For the text-containing cell, return its midpoint in (X, Y) coordinate format. 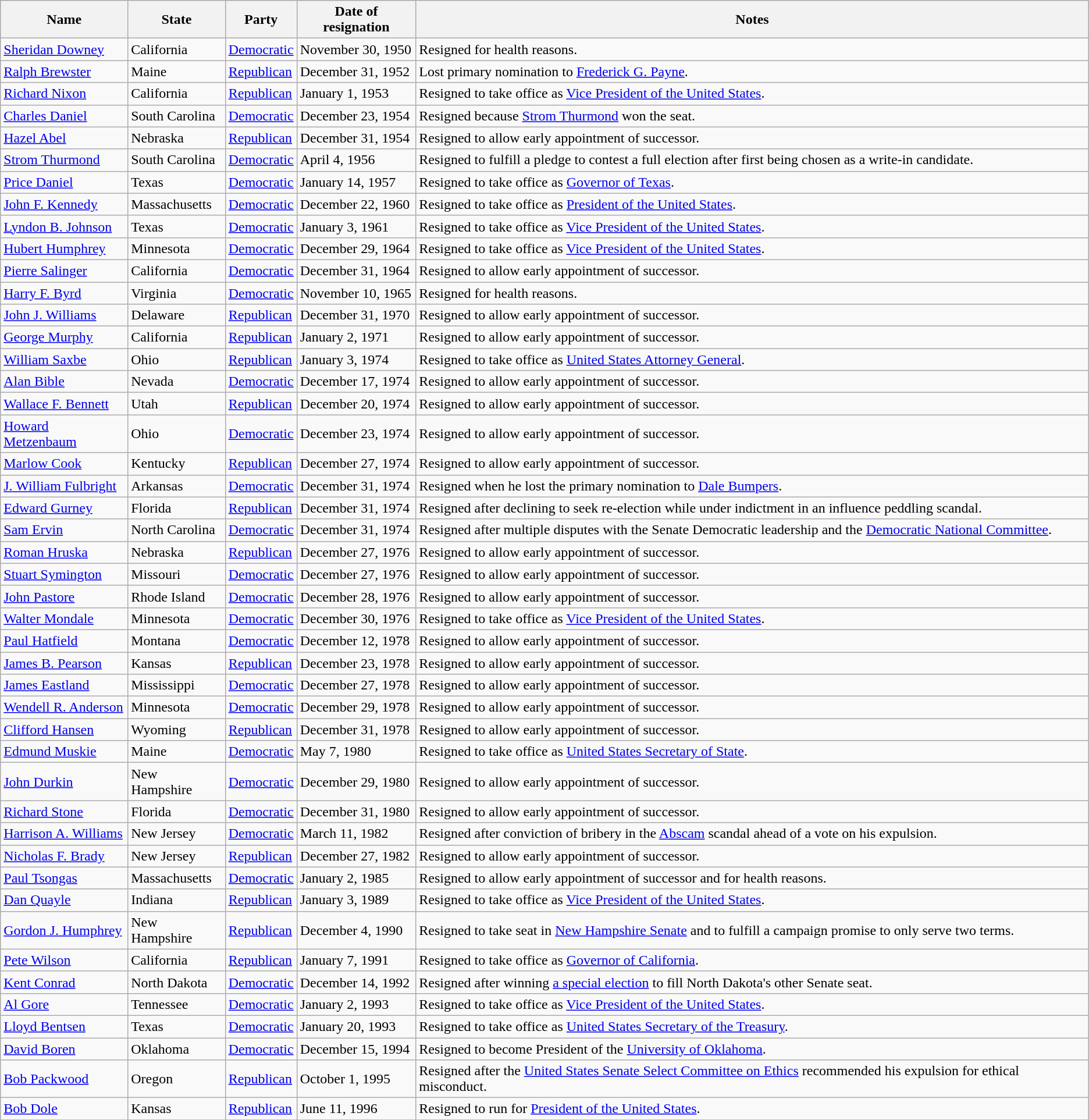
Resigned to take office as United States Attorney General. (753, 360)
January 20, 1993 (356, 1026)
December 27, 1978 (356, 685)
Resigned to take office as Governor of Texas. (753, 182)
November 10, 1965 (356, 293)
John Pastore (64, 596)
William Saxbe (64, 360)
Party (261, 20)
Harry F. Byrd (64, 293)
Ralph Brewster (64, 72)
Sheridan Downey (64, 49)
January 3, 1989 (356, 900)
Gordon J. Humphrey (64, 930)
Price Daniel (64, 182)
Sam Ervin (64, 530)
March 11, 1982 (356, 834)
Montana (177, 641)
Nicholas F. Brady (64, 856)
David Boren (64, 1049)
Paul Hatfield (64, 641)
Stuart Symington (64, 574)
Delaware (177, 315)
James B. Pearson (64, 663)
John J. Williams (64, 315)
Missouri (177, 574)
December 22, 1960 (356, 204)
December 28, 1976 (356, 596)
Resigned after conviction of bribery in the Abscam scandal ahead of a vote on his expulsion. (753, 834)
Resigned to take office as Governor of California. (753, 960)
John F. Kennedy (64, 204)
Edmund Muskie (64, 752)
Pierre Salinger (64, 271)
December 12, 1978 (356, 641)
April 4, 1956 (356, 160)
Indiana (177, 900)
Edward Gurney (64, 508)
J. William Fulbright (64, 486)
Paul Tsongas (64, 878)
January 2, 1985 (356, 878)
January 1, 1953 (356, 94)
North Carolina (177, 530)
Hazel Abel (64, 138)
Utah (177, 404)
Marlow Cook (64, 464)
October 1, 1995 (356, 1079)
Resigned after the United States Senate Select Committee on Ethics recommended his expulsion for ethical misconduct. (753, 1079)
December 31, 1978 (356, 730)
North Dakota (177, 982)
Richard Stone (64, 812)
Strom Thurmond (64, 160)
December 29, 1978 (356, 707)
Al Gore (64, 1004)
January 2, 1971 (356, 337)
Arkansas (177, 486)
Bob Dole (64, 1109)
January 14, 1957 (356, 182)
January 7, 1991 (356, 960)
Tennessee (177, 1004)
James Eastland (64, 685)
Kent Conrad (64, 982)
Dan Quayle (64, 900)
Resigned to become President of the University of Oklahoma. (753, 1049)
January 2, 1993 (356, 1004)
Harrison A. Williams (64, 834)
Charles Daniel (64, 116)
Clifford Hansen (64, 730)
December 29, 1964 (356, 248)
November 30, 1950 (356, 49)
January 3, 1961 (356, 226)
Walter Mondale (64, 618)
Alan Bible (64, 382)
December 27, 1982 (356, 856)
Resigned when he lost the primary nomination to Dale Bumpers. (753, 486)
John Durkin (64, 782)
December 31, 1954 (356, 138)
December 31, 1970 (356, 315)
Resigned because Strom Thurmond won the seat. (753, 116)
Resigned after declining to seek re-election while under indictment in an influence peddling scandal. (753, 508)
Resigned after multiple disputes with the Senate Democratic leadership and the Democratic National Committee. (753, 530)
Roman Hruska (64, 552)
Hubert Humphrey (64, 248)
Bob Packwood (64, 1079)
December 31, 1980 (356, 812)
Pete Wilson (64, 960)
January 3, 1974 (356, 360)
Oklahoma (177, 1049)
December 4, 1990 (356, 930)
Mississippi (177, 685)
Resigned to take office as United States Secretary of the Treasury. (753, 1026)
June 11, 1996 (356, 1109)
Lost primary nomination to Frederick G. Payne. (753, 72)
Nevada (177, 382)
Oregon (177, 1079)
Name (64, 20)
Rhode Island (177, 596)
Resigned to run for President of the United States. (753, 1109)
December 14, 1992 (356, 982)
Howard Metzenbaum (64, 434)
Wendell R. Anderson (64, 707)
Resigned after winning a special election to fill North Dakota's other Senate seat. (753, 982)
Richard Nixon (64, 94)
December 31, 1964 (356, 271)
December 29, 1980 (356, 782)
Date of resignation (356, 20)
December 30, 1976 (356, 618)
December 23, 1954 (356, 116)
December 27, 1974 (356, 464)
December 31, 1952 (356, 72)
December 17, 1974 (356, 382)
Resigned to allow early appointment of successor and for health reasons. (753, 878)
Resigned to take office as United States Secretary of State. (753, 752)
December 15, 1994 (356, 1049)
December 23, 1974 (356, 434)
December 23, 1978 (356, 663)
Resigned to fulfill a pledge to contest a full election after first being chosen as a write-in candidate. (753, 160)
Kentucky (177, 464)
Resigned to take office as President of the United States. (753, 204)
May 7, 1980 (356, 752)
George Murphy (64, 337)
Notes (753, 20)
December 20, 1974 (356, 404)
Resigned to take seat in New Hampshire Senate and to fulfill a campaign promise to only serve two terms. (753, 930)
Lyndon B. Johnson (64, 226)
Wyoming (177, 730)
Virginia (177, 293)
Lloyd Bentsen (64, 1026)
State (177, 20)
Wallace F. Bennett (64, 404)
